Return (x, y) of the center of cell containing provided text 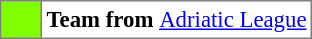
Team from Adriatic League (176, 20)
